Search for the cell housing the specified text and yield its [X, Y] center coordinate. 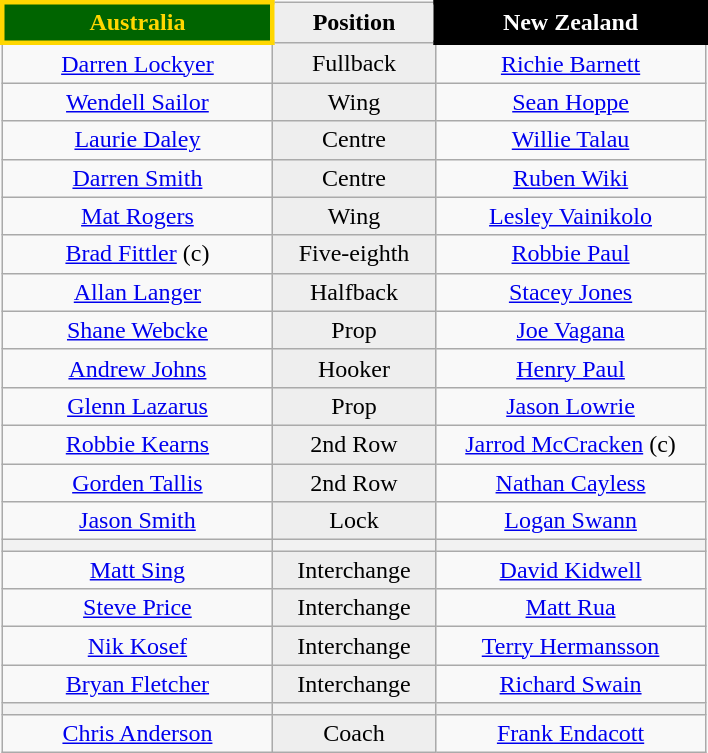
Sean Hoppe [570, 102]
Chris Anderson [138, 733]
Shane Webcke [138, 330]
Allan Langer [138, 292]
Lesley Vainikolo [570, 216]
Matt Rua [570, 608]
Jarrod McCracken (c) [570, 444]
Laurie Daley [138, 140]
Halfback [354, 292]
Darren Smith [138, 178]
Willie Talau [570, 140]
Glenn Lazarus [138, 406]
Henry Paul [570, 368]
David Kidwell [570, 570]
Position [354, 22]
Gorden Tallis [138, 483]
Fullback [354, 63]
Joe Vagana [570, 330]
Andrew Johns [138, 368]
Terry Hermansson [570, 646]
Logan Swann [570, 521]
Steve Price [138, 608]
Robbie Kearns [138, 444]
Brad Fittler (c) [138, 254]
Hooker [354, 368]
Bryan Fletcher [138, 684]
Ruben Wiki [570, 178]
Nathan Cayless [570, 483]
Nik Kosef [138, 646]
New Zealand [570, 22]
Five-eighth [354, 254]
Stacey Jones [570, 292]
Matt Sing [138, 570]
Frank Endacott [570, 733]
Jason Lowrie [570, 406]
Darren Lockyer [138, 63]
Robbie Paul [570, 254]
Wendell Sailor [138, 102]
Richard Swain [570, 684]
Coach [354, 733]
Richie Barnett [570, 63]
Mat Rogers [138, 216]
Jason Smith [138, 521]
Lock [354, 521]
Australia [138, 22]
